Search for the cell housing the specified text and yield its [X, Y] center coordinate. 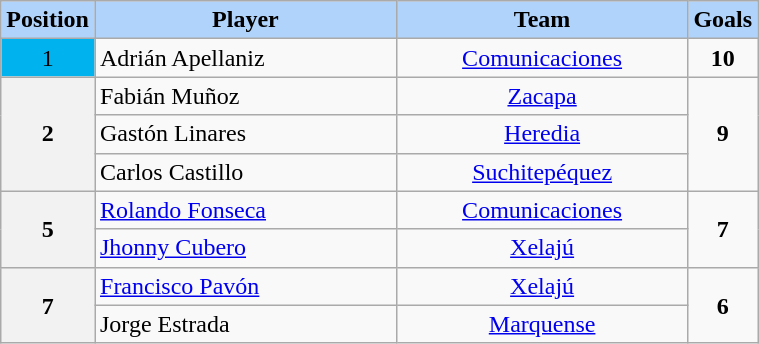
Zacapa [542, 96]
1 [48, 58]
6 [723, 305]
Fabián Muñoz [245, 96]
5 [48, 229]
Marquense [542, 324]
Team [542, 20]
2 [48, 134]
Heredia [542, 134]
9 [723, 134]
Player [245, 20]
Gastón Linares [245, 134]
Suchitepéquez [542, 172]
Rolando Fonseca [245, 210]
10 [723, 58]
Francisco Pavón [245, 286]
Carlos Castillo [245, 172]
Position [48, 20]
Jorge Estrada [245, 324]
Adrián Apellaniz [245, 58]
Goals [723, 20]
Jhonny Cubero [245, 248]
